Find where the given text appears and provide that cell's center as [x, y] coordinate. 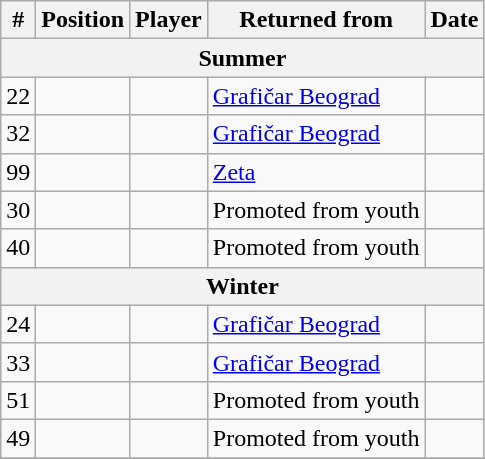
Summer [242, 58]
33 [18, 362]
24 [18, 324]
49 [18, 438]
Returned from [316, 20]
99 [18, 172]
51 [18, 400]
# [18, 20]
Position [83, 20]
Winter [242, 286]
Date [454, 20]
40 [18, 248]
30 [18, 210]
22 [18, 96]
Zeta [316, 172]
32 [18, 134]
Player [169, 20]
